Pinpoint the cell where the given text exists, returning its [X, Y] midpoint coordinate. 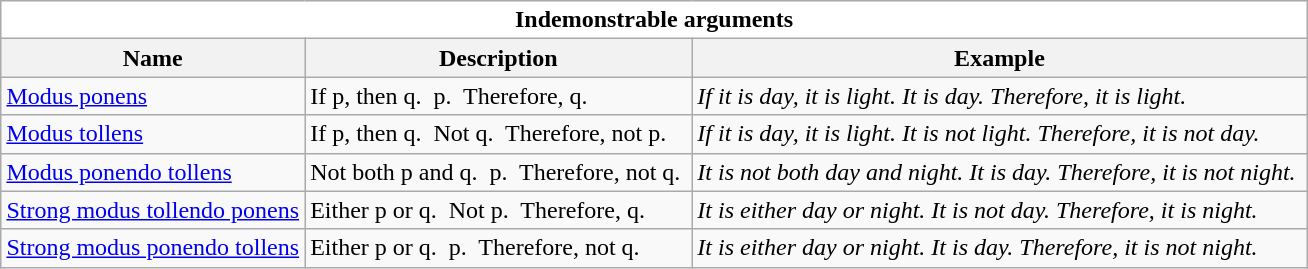
Indemonstrable arguments [654, 20]
If p, then q. p. Therefore, q. [498, 96]
Either p or q. Not p. Therefore, q. [498, 210]
It is not both day and night. It is day. Therefore, it is not night. [1000, 172]
Example [1000, 58]
If p, then q. Not q. Therefore, not p. [498, 134]
Not both p and q. p. Therefore, not q. [498, 172]
Name [153, 58]
If it is day, it is light. It is day. Therefore, it is light. [1000, 96]
Modus tollens [153, 134]
Description [498, 58]
Modus ponendo tollens [153, 172]
Either p or q. p. Therefore, not q. [498, 248]
It is either day or night. It is day. Therefore, it is not night. [1000, 248]
Strong modus tollendo ponens [153, 210]
If it is day, it is light. It is not light. Therefore, it is not day. [1000, 134]
It is either day or night. It is not day. Therefore, it is night. [1000, 210]
Modus ponens [153, 96]
Strong modus ponendo tollens [153, 248]
